Detect which cell encompasses the target text, then output its [X, Y] center coordinate. 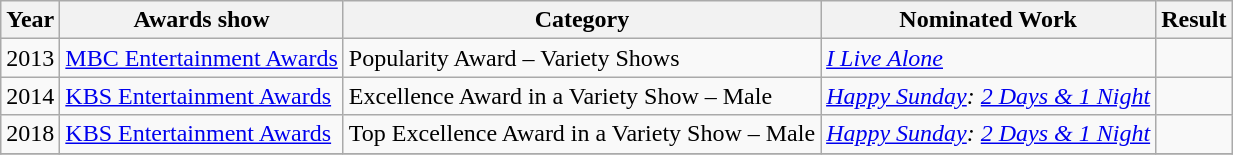
Result [1194, 20]
Nominated Work [988, 20]
Year [30, 20]
Excellence Award in a Variety Show – Male [582, 96]
2013 [30, 58]
Category [582, 20]
I Live Alone [988, 58]
2014 [30, 96]
Top Excellence Award in a Variety Show – Male [582, 134]
Popularity Award – Variety Shows [582, 58]
2018 [30, 134]
MBC Entertainment Awards [202, 58]
Awards show [202, 20]
